Output the [x, y] coordinate of the center of the cell containing the given text.  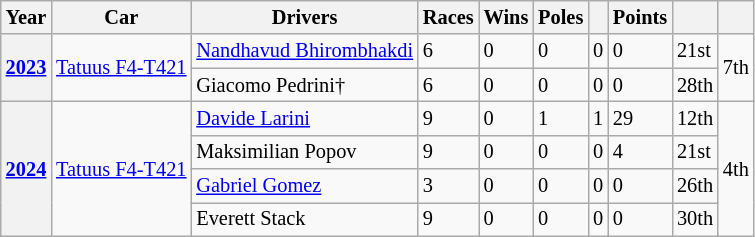
3 [448, 186]
Points [640, 17]
Gabriel Gomez [304, 186]
Year [26, 17]
29 [640, 118]
Races [448, 17]
Everett Stack [304, 219]
30th [695, 219]
2024 [26, 168]
Davide Larini [304, 118]
7th [736, 68]
Car [121, 17]
26th [695, 186]
Nandhavud Bhirombhakdi [304, 51]
Giacomo Pedrini† [304, 85]
Poles [560, 17]
Drivers [304, 17]
Maksimilian Popov [304, 152]
12th [695, 118]
Wins [506, 17]
4th [736, 168]
28th [695, 85]
2023 [26, 68]
4 [640, 152]
